Search for the cell housing the specified text and yield its [X, Y] center coordinate. 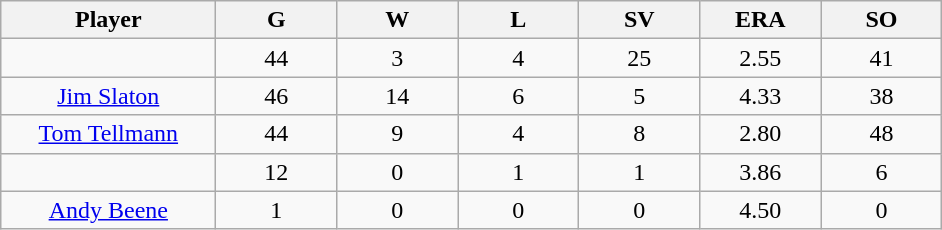
48 [882, 134]
3.86 [760, 172]
5 [640, 96]
2.80 [760, 134]
8 [640, 134]
25 [640, 58]
G [276, 20]
3 [398, 58]
46 [276, 96]
Andy Beene [108, 210]
Tom Tellmann [108, 134]
ERA [760, 20]
W [398, 20]
SV [640, 20]
9 [398, 134]
SO [882, 20]
14 [398, 96]
L [518, 20]
Player [108, 20]
Jim Slaton [108, 96]
2.55 [760, 58]
4.50 [760, 210]
12 [276, 172]
4.33 [760, 96]
38 [882, 96]
41 [882, 58]
